Determine the (x, y) coordinate at the center of the cell enclosing the given text.  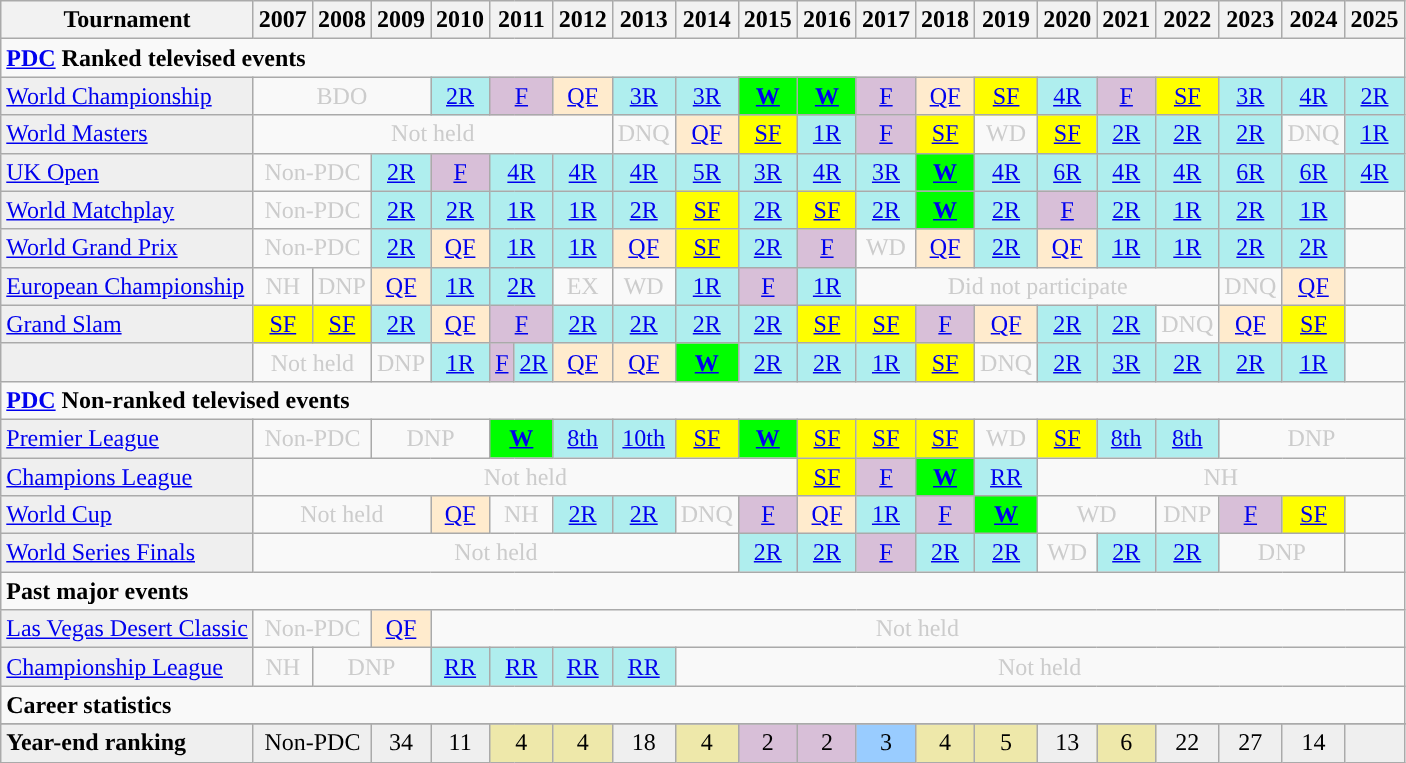
2024 (1314, 20)
2022 (1188, 20)
3 (886, 743)
2010 (460, 20)
Career statistics (702, 705)
2012 (582, 20)
World Matchplay (128, 210)
2008 (342, 20)
UK Open (128, 172)
Championship League (128, 667)
World Series Finals (128, 553)
Premier League (128, 438)
2014 (706, 20)
EX (582, 286)
2009 (400, 20)
World Cup (128, 515)
10th (644, 438)
2020 (1068, 20)
PDC Non-ranked televised events (702, 400)
2011 (522, 20)
Grand Slam (128, 324)
Year-end ranking (128, 743)
Las Vegas Desert Classic (128, 629)
5 (1006, 743)
14 (1314, 743)
34 (400, 743)
World Championship (128, 96)
2016 (826, 20)
Tournament (128, 20)
Did not participate (1037, 286)
2018 (944, 20)
18 (644, 743)
2007 (282, 20)
27 (1250, 743)
11 (460, 743)
World Masters (128, 134)
2023 (1250, 20)
European Championship (128, 286)
6 (1126, 743)
2025 (1374, 20)
2021 (1126, 20)
BDO (342, 96)
5R (706, 172)
22 (1188, 743)
Past major events (702, 591)
Champions League (128, 477)
2015 (768, 20)
2017 (886, 20)
World Grand Prix (128, 248)
PDC Ranked televised events (702, 58)
2013 (644, 20)
2019 (1006, 20)
13 (1068, 743)
